Output the [x, y] coordinate of the center of the cell containing the given text.  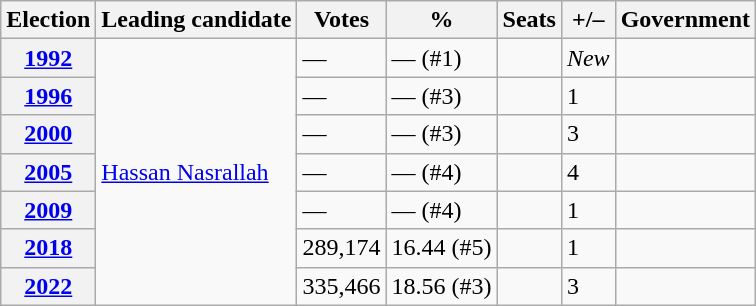
2009 [48, 210]
New [588, 58]
Votes [342, 20]
16.44 (#5) [442, 248]
1996 [48, 96]
Hassan Nasrallah [196, 172]
2018 [48, 248]
18.56 (#3) [442, 286]
+/– [588, 20]
2022 [48, 286]
2005 [48, 172]
Leading candidate [196, 20]
1992 [48, 58]
289,174 [342, 248]
— (#1) [442, 58]
Government [685, 20]
Seats [529, 20]
2000 [48, 134]
% [442, 20]
4 [588, 172]
Election [48, 20]
335,466 [342, 286]
